Scan for the cell matching the given text and deliver its (x, y) coordinate at center. 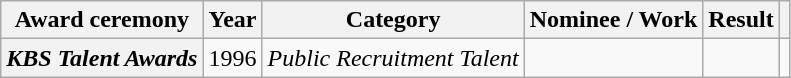
Year (232, 20)
KBS Talent Awards (102, 58)
Nominee / Work (614, 20)
1996 (232, 58)
Award ceremony (102, 20)
Category (393, 20)
Public Recruitment Talent (393, 58)
Result (741, 20)
